Identify which cell holds the provided text, then report its (X, Y) central coordinate. 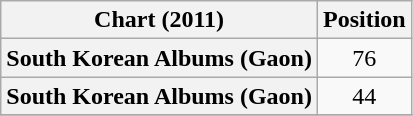
76 (364, 58)
Position (364, 20)
Chart (2011) (160, 20)
44 (364, 96)
